Capture the cell that displays the provided text and extract its [x, y] central coordinate. 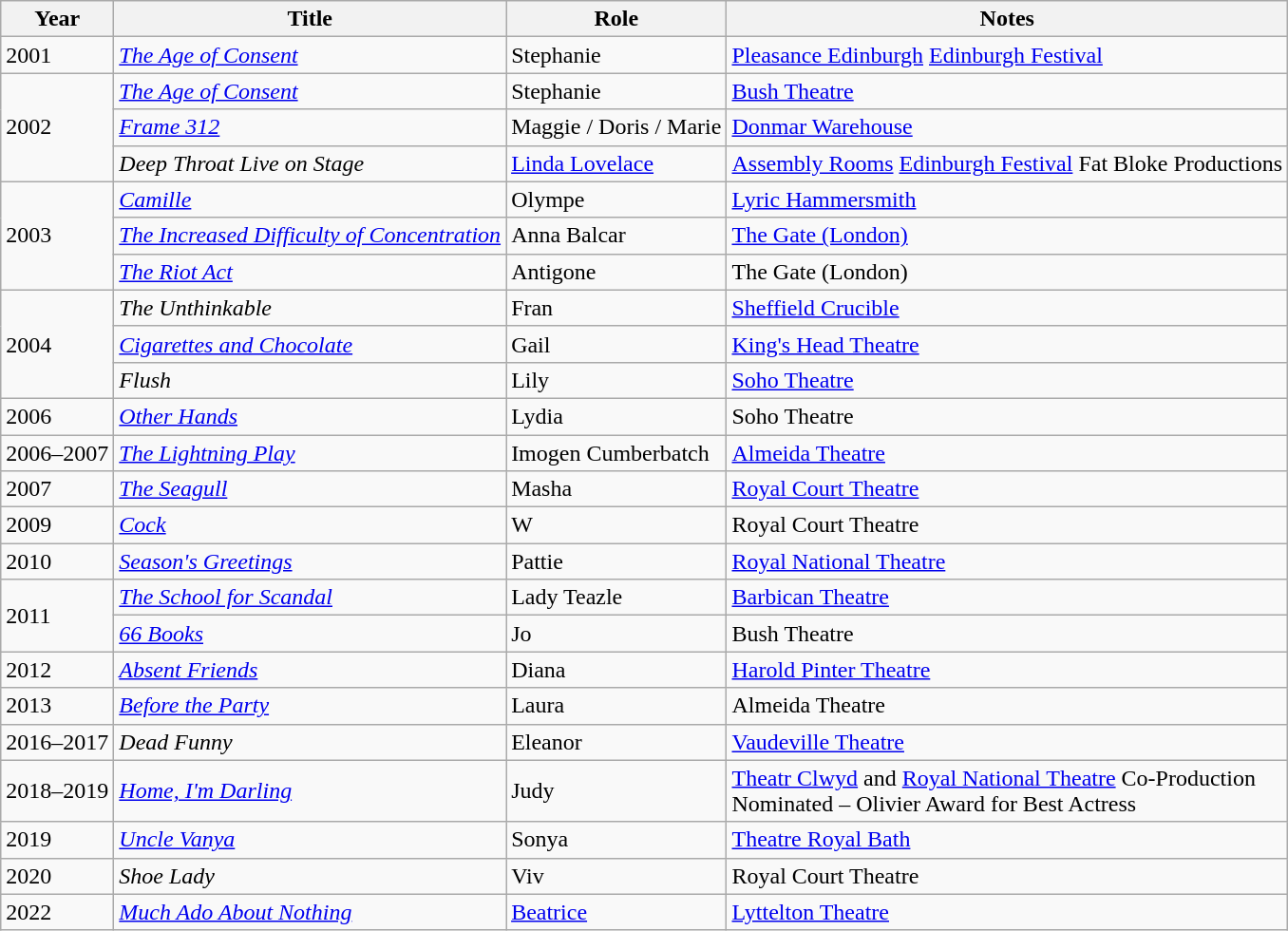
2019 [57, 840]
Antigone [616, 272]
The Lightning Play [310, 453]
Gail [616, 344]
2002 [57, 127]
Theatre Royal Bath [1007, 840]
King's Head Theatre [1007, 344]
Donmar Warehouse [1007, 127]
Sheffield Crucible [1007, 308]
2022 [57, 912]
2004 [57, 344]
Dead Funny [310, 742]
Deep Throat Live on Stage [310, 163]
W [616, 525]
Frame 312 [310, 127]
Assembly Rooms Edinburgh Festival Fat Bloke Productions [1007, 163]
Pleasance Edinburgh Edinburgh Festival [1007, 55]
2016–2017 [57, 742]
Jo [616, 634]
Flush [310, 380]
Lady Teazle [616, 598]
Olympe [616, 199]
Cock [310, 525]
Fran [616, 308]
2009 [57, 525]
The Riot Act [310, 272]
Year [57, 19]
Lyttelton Theatre [1007, 912]
Shoe Lady [310, 876]
66 Books [310, 634]
Cigarettes and Chocolate [310, 344]
The School for Scandal [310, 598]
Other Hands [310, 416]
Sonya [616, 840]
2006–2007 [57, 453]
2012 [57, 670]
Lyric Hammersmith [1007, 199]
Harold Pinter Theatre [1007, 670]
2013 [57, 706]
Pattie [616, 561]
Judy [616, 790]
Diana [616, 670]
Barbican Theatre [1007, 598]
The Unthinkable [310, 308]
Theatr Clwyd and Royal National Theatre Co-ProductionNominated – Olivier Award for Best Actress [1007, 790]
Anna Balcar [616, 236]
Viv [616, 876]
Lydia [616, 416]
2001 [57, 55]
Maggie / Doris / Marie [616, 127]
Lily [616, 380]
Eleanor [616, 742]
Beatrice [616, 912]
Imogen Cumberbatch [616, 453]
Masha [616, 489]
Season's Greetings [310, 561]
Vaudeville Theatre [1007, 742]
2007 [57, 489]
Royal National Theatre [1007, 561]
Linda Lovelace [616, 163]
Laura [616, 706]
2010 [57, 561]
Notes [1007, 19]
The Increased Difficulty of Concentration [310, 236]
Before the Party [310, 706]
Absent Friends [310, 670]
2020 [57, 876]
Home, I'm Darling [310, 790]
2003 [57, 236]
2018–2019 [57, 790]
The Seagull [310, 489]
2006 [57, 416]
Role [616, 19]
Uncle Vanya [310, 840]
2011 [57, 616]
Camille [310, 199]
Much Ado About Nothing [310, 912]
Title [310, 19]
